Identify which cell holds the provided text, then report its (X, Y) central coordinate. 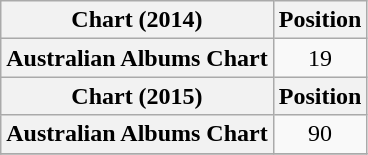
Chart (2014) (137, 20)
90 (320, 134)
19 (320, 58)
Chart (2015) (137, 96)
